Return (x, y) of the center of cell containing provided text 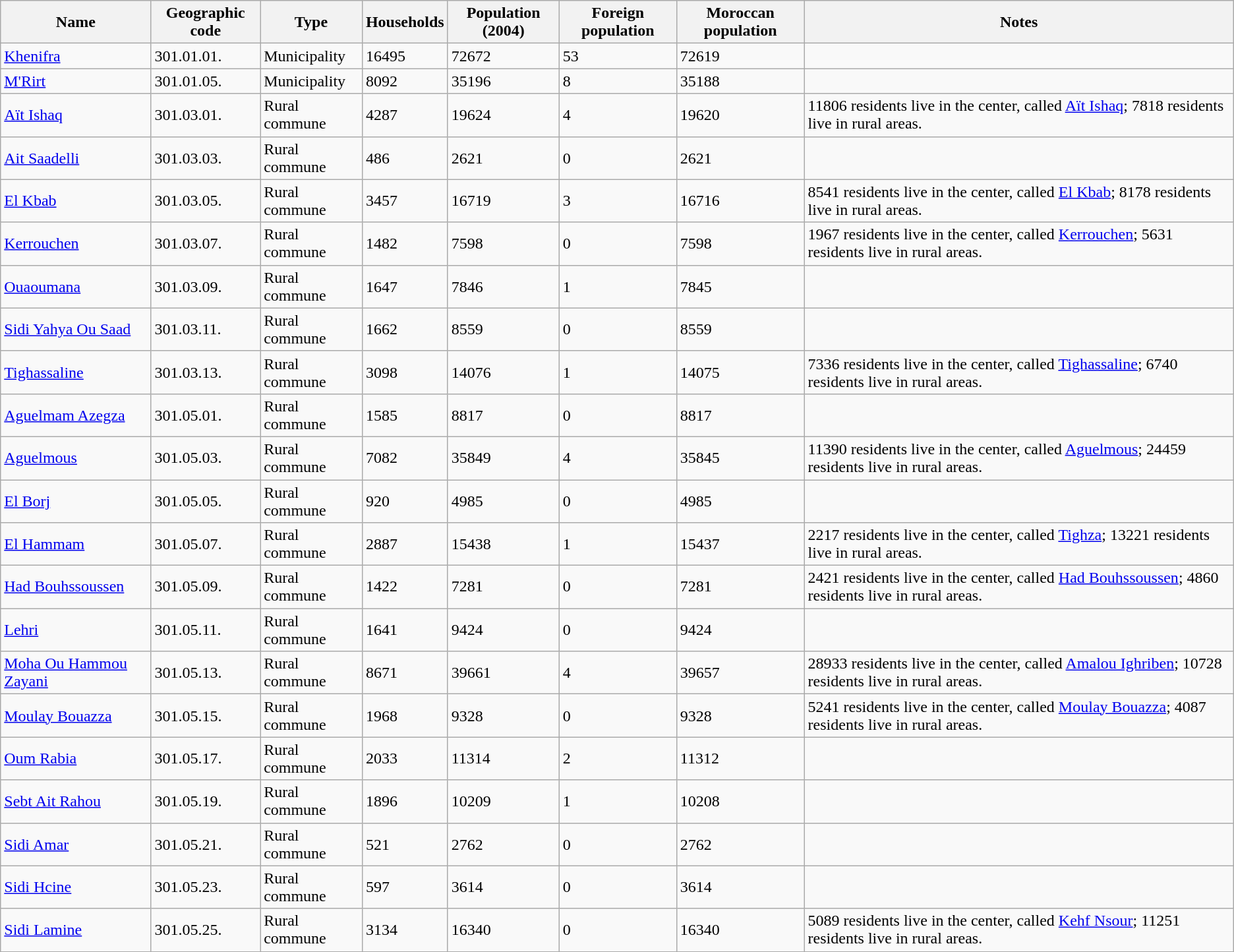
3457 (405, 200)
28933 residents live in the center, called Amalou Ighriben; 10728 residents live in rural areas. (1019, 672)
301.03.11. (206, 330)
15438 (504, 545)
4287 (405, 115)
301.05.11. (206, 630)
7846 (504, 286)
Ouaoumana (76, 286)
Foreign population (618, 22)
301.03.13. (206, 372)
301.03.07. (206, 244)
301.05.09. (206, 587)
19620 (740, 115)
11806 residents live in the center, called Aït Ishaq; 7818 residents live in rural areas. (1019, 115)
16716 (740, 200)
8 (618, 81)
Geographic code (206, 22)
39657 (740, 672)
301.05.23. (206, 887)
2421 residents live in the center, called Had Bouhssoussen; 4860 residents live in rural areas. (1019, 587)
Lehri (76, 630)
8541 residents live in the center, called El Kbab; 8178 residents live in rural areas. (1019, 200)
5241 residents live in the center, called Moulay Bouazza; 4087 residents live in rural areas. (1019, 716)
301.05.03. (206, 458)
11314 (504, 758)
1896 (405, 802)
Sebt Ait Rahou (76, 802)
7845 (740, 286)
35196 (504, 81)
301.05.17. (206, 758)
Tighassaline (76, 372)
301.05.15. (206, 716)
39661 (504, 672)
10209 (504, 802)
7336 residents live in the center, called Tighassaline; 6740 residents live in rural areas. (1019, 372)
2887 (405, 545)
35849 (504, 458)
301.03.01. (206, 115)
Sidi Lamine (76, 930)
1422 (405, 587)
35845 (740, 458)
El Borj (76, 501)
1641 (405, 630)
2033 (405, 758)
1662 (405, 330)
53 (618, 56)
301.05.19. (206, 802)
8092 (405, 81)
1647 (405, 286)
1968 (405, 716)
7082 (405, 458)
2 (618, 758)
El Hammam (76, 545)
16719 (504, 200)
1585 (405, 415)
72619 (740, 56)
Moulay Bouazza (76, 716)
10208 (740, 802)
1482 (405, 244)
11390 residents live in the center, called Aguelmous; 24459 residents live in rural areas. (1019, 458)
301.05.21. (206, 844)
597 (405, 887)
301.05.13. (206, 672)
Ait Saadelli (76, 158)
3098 (405, 372)
301.05.25. (206, 930)
Oum Rabia (76, 758)
5089 residents live in the center, called Kehf Nsour; 11251 residents live in rural areas. (1019, 930)
16495 (405, 56)
Households (405, 22)
Type (311, 22)
301.03.05. (206, 200)
Notes (1019, 22)
301.05.07. (206, 545)
Population (2004) (504, 22)
Aït Ishaq (76, 115)
Had Bouhssoussen (76, 587)
Sidi Hcine (76, 887)
Khenifra (76, 56)
Sidi Amar (76, 844)
301.01.01. (206, 56)
72672 (504, 56)
Name (76, 22)
19624 (504, 115)
Sidi Yahya Ou Saad (76, 330)
301.03.03. (206, 158)
8671 (405, 672)
Kerrouchen (76, 244)
486 (405, 158)
El Kbab (76, 200)
3 (618, 200)
301.05.01. (206, 415)
920 (405, 501)
2217 residents live in the center, called Tighza; 13221 residents live in rural areas. (1019, 545)
521 (405, 844)
35188 (740, 81)
1967 residents live in the center, called Kerrouchen; 5631 residents live in rural areas. (1019, 244)
Aguelmous (76, 458)
301.05.05. (206, 501)
Moroccan population (740, 22)
Aguelmam Azegza (76, 415)
15437 (740, 545)
Moha Ou Hammou Zayani (76, 672)
14075 (740, 372)
M'Rirt (76, 81)
301.03.09. (206, 286)
11312 (740, 758)
3134 (405, 930)
14076 (504, 372)
301.01.05. (206, 81)
